Extract the (x, y) coordinate from the center of the cell holding the provided text.  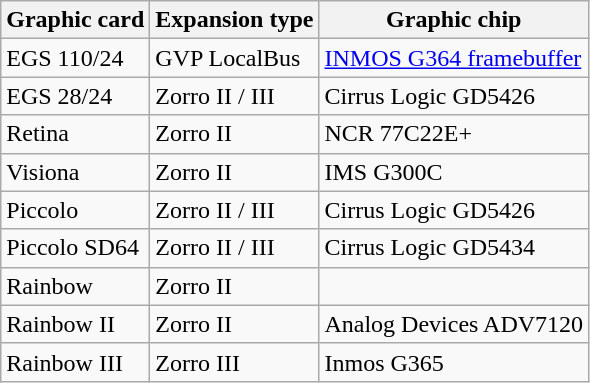
Rainbow III (76, 362)
Graphic card (76, 20)
Analog Devices ADV7120 (454, 324)
EGS 110/24 (76, 58)
Rainbow II (76, 324)
Piccolo SD64 (76, 248)
NCR 77C22E+ (454, 134)
GVP LocalBus (234, 58)
Expansion type (234, 20)
Piccolo (76, 210)
Rainbow (76, 286)
Visiona (76, 172)
Inmos G365 (454, 362)
EGS 28/24 (76, 96)
INMOS G364 framebuffer (454, 58)
Graphic chip (454, 20)
Cirrus Logic GD5434 (454, 248)
Zorro III (234, 362)
Retina (76, 134)
IMS G300C (454, 172)
